Scan for the cell matching the given text and deliver its (X, Y) coordinate at center. 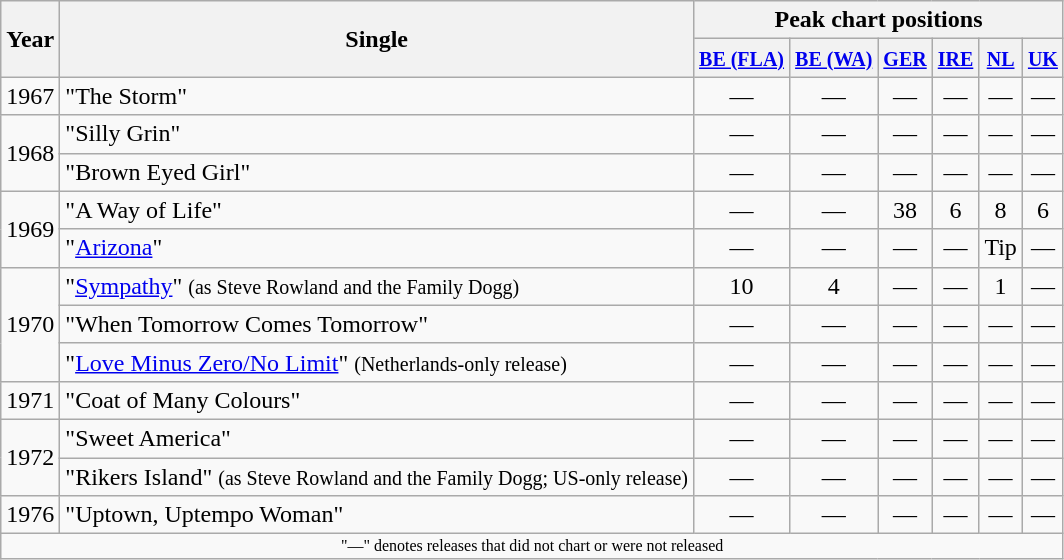
1971 (30, 400)
BE (FLA) (742, 58)
"Arizona" (377, 248)
1968 (30, 153)
"A Way of Life" (377, 210)
"Sweet America" (377, 438)
"Silly Grin" (377, 134)
BE (WA) (834, 58)
4 (834, 286)
"Coat of Many Colours" (377, 400)
"Sympathy" (as Steve Rowland and the Family Dogg) (377, 286)
"—" denotes releases that did not chart or were not released (532, 546)
Tip (1001, 248)
"Brown Eyed Girl" (377, 172)
IRE (956, 58)
1967 (30, 96)
"Rikers Island" (as Steve Rowland and the Family Dogg; US-only release) (377, 477)
Peak chart positions (879, 20)
1972 (30, 457)
1 (1001, 286)
Single (377, 39)
"Love Minus Zero/No Limit" (Netherlands-only release) (377, 362)
10 (742, 286)
8 (1001, 210)
1976 (30, 515)
"Uptown, Uptempo Woman" (377, 515)
"The Storm" (377, 96)
1970 (30, 324)
"When Tomorrow Comes Tomorrow" (377, 324)
UK (1042, 58)
NL (1001, 58)
38 (905, 210)
1969 (30, 229)
GER (905, 58)
Year (30, 39)
